Find where the given text appears and provide that cell's center as (x, y) coordinate. 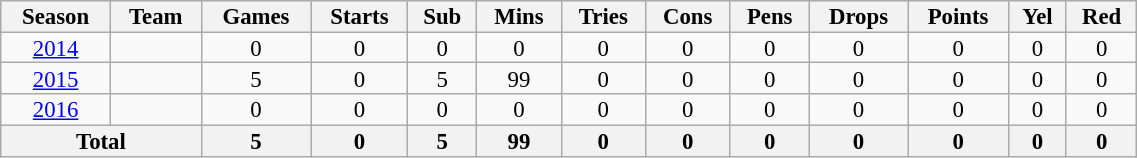
Yel (1037, 16)
Season (56, 16)
Drops (858, 16)
Total (101, 140)
2015 (56, 78)
Pens (770, 16)
Starts (360, 16)
Mins (520, 16)
Cons (688, 16)
2014 (56, 48)
Tries (603, 16)
Games (256, 16)
Points (958, 16)
Team (156, 16)
2016 (56, 110)
Red (1101, 16)
Sub (442, 16)
